Return the (x, y) coordinate for the center point of the cell that contains the specified text.  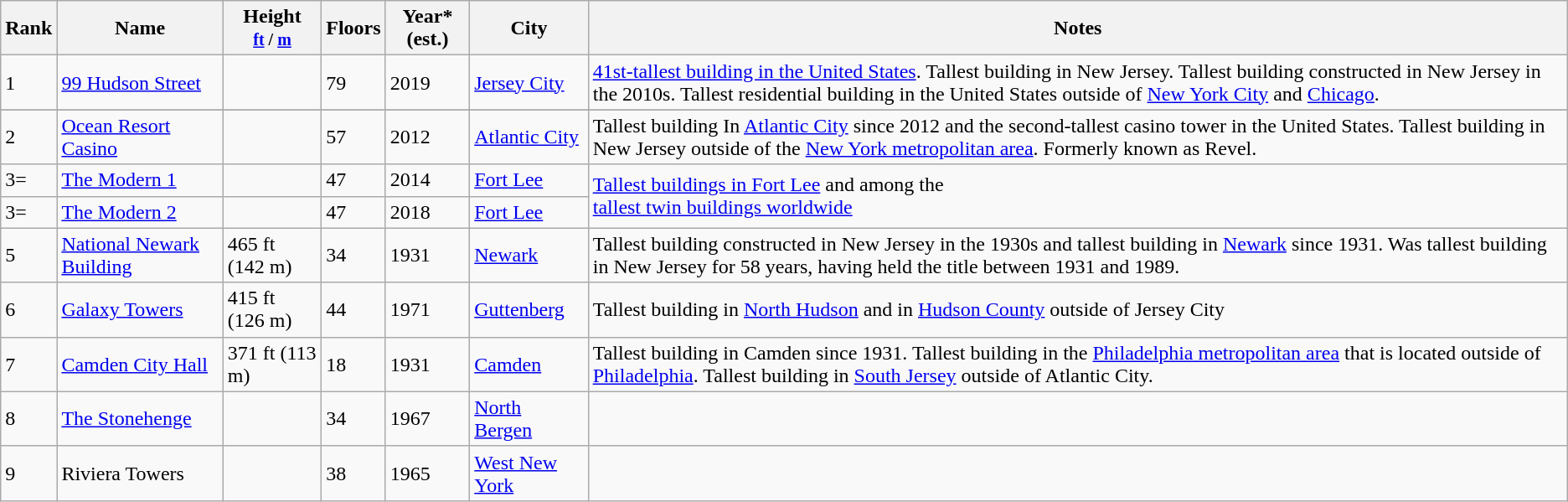
57 (353, 137)
National Newark Building (140, 255)
1967 (427, 419)
The Stonehenge (140, 419)
Camden City Hall (140, 364)
2014 (427, 180)
Jersey City (529, 82)
The Modern 1 (140, 180)
2 (28, 137)
Notes (1077, 28)
Rank (28, 28)
79 (353, 82)
Tallest building in North Hudson and in Hudson County outside of Jersey City (1077, 310)
44 (353, 310)
Ocean Resort Casino (140, 137)
City (529, 28)
Name (140, 28)
7 (28, 364)
The Modern 2 (140, 212)
2019 (427, 82)
99 Hudson Street (140, 82)
38 (353, 473)
2018 (427, 212)
Atlantic City (529, 137)
West New York (529, 473)
Galaxy Towers (140, 310)
6 (28, 310)
1971 (427, 310)
Heightft / m (271, 28)
9 (28, 473)
8 (28, 419)
Year* (est.) (427, 28)
465 ft (142 m) (271, 255)
Camden (529, 364)
Riviera Towers (140, 473)
415 ft (126 m) (271, 310)
371 ft (113 m) (271, 364)
Guttenberg (529, 310)
1965 (427, 473)
5 (28, 255)
18 (353, 364)
1 (28, 82)
Tallest buildings in Fort Lee and among thetallest twin buildings worldwide (1077, 196)
North Bergen (529, 419)
2012 (427, 137)
Floors (353, 28)
Newark (529, 255)
